Pinpoint the cell where the given text exists, returning its (X, Y) midpoint coordinate. 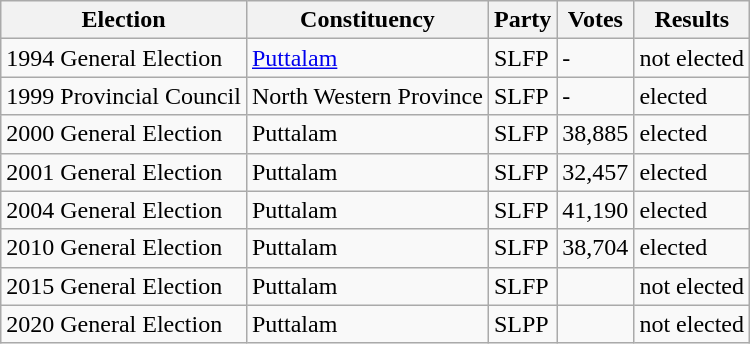
2000 General Election (124, 134)
2001 General Election (124, 172)
38,704 (596, 248)
2004 General Election (124, 210)
38,885 (596, 134)
2015 General Election (124, 286)
32,457 (596, 172)
1999 Provincial Council (124, 96)
Votes (596, 20)
SLPP (522, 324)
2010 General Election (124, 248)
North Western Province (367, 96)
Party (522, 20)
2020 General Election (124, 324)
Results (692, 20)
41,190 (596, 210)
Election (124, 20)
1994 General Election (124, 58)
Constituency (367, 20)
